Return (x, y) of the center of cell containing provided text 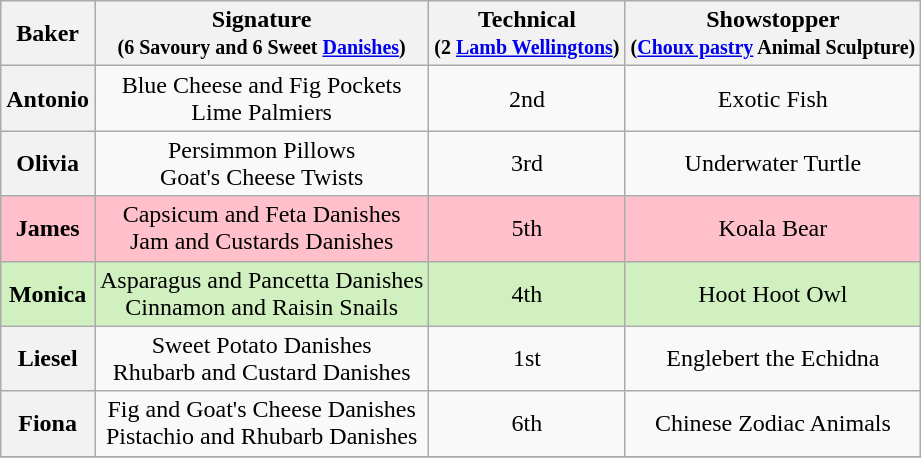
5th (527, 228)
Showstopper(Choux pastry Animal Sculpture) (773, 34)
Olivia (48, 164)
Chinese Zodiac Animals (773, 424)
James (48, 228)
Exotic Fish (773, 98)
2nd (527, 98)
Persimmon PillowsGoat's Cheese Twists (261, 164)
3rd (527, 164)
Fiona (48, 424)
Underwater Turtle (773, 164)
Englebert the Echidna (773, 358)
6th (527, 424)
Asparagus and Pancetta DanishesCinnamon and Raisin Snails (261, 294)
Blue Cheese and Fig PocketsLime Palmiers (261, 98)
Koala Bear (773, 228)
Baker (48, 34)
Signature(6 Savoury and 6 Sweet Danishes) (261, 34)
Fig and Goat's Cheese DanishesPistachio and Rhubarb Danishes (261, 424)
Technical(2 Lamb Wellingtons) (527, 34)
Monica (48, 294)
Capsicum and Feta DanishesJam and Custards Danishes (261, 228)
1st (527, 358)
Antonio (48, 98)
Hoot Hoot Owl (773, 294)
4th (527, 294)
Liesel (48, 358)
Sweet Potato DanishesRhubarb and Custard Danishes (261, 358)
